Extract the [x, y] coordinate from the center of the cell holding the provided text.  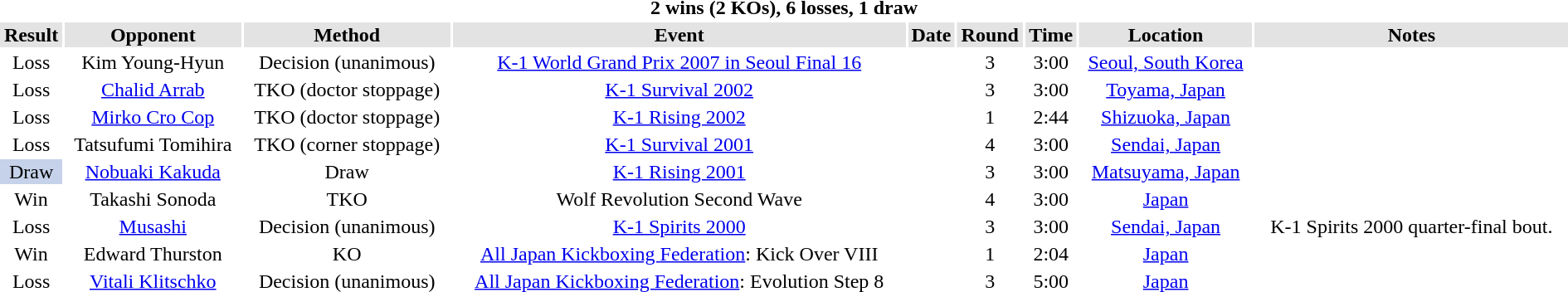
Matsuyama, Japan [1165, 172]
Seoul, South Korea [1165, 62]
Result [32, 35]
Notes [1412, 35]
Toyama, Japan [1165, 90]
Mirko Cro Cop [153, 117]
KO [347, 254]
K-1 Spirits 2000 quarter-final bout. [1412, 226]
Shizuoka, Japan [1165, 117]
Event [679, 35]
Location [1165, 35]
K-1 Spirits 2000 [679, 226]
Method [347, 35]
Time [1050, 35]
Tatsufumi Tomihira [153, 144]
Round [991, 35]
Wolf Revolution Second Wave [679, 199]
K-1 Rising 2001 [679, 172]
K-1 Rising 2002 [679, 117]
Nobuaki Kakuda [153, 172]
K-1 World Grand Prix 2007 in Seoul Final 16 [679, 62]
Musashi [153, 226]
Takashi Sonoda [153, 199]
2:04 [1050, 254]
TKO (corner stoppage) [347, 144]
K-1 Survival 2002 [679, 90]
2:44 [1050, 117]
Chalid Arrab [153, 90]
Kim Young-Hyun [153, 62]
K-1 Survival 2001 [679, 144]
Date [931, 35]
Edward Thurston [153, 254]
Opponent [153, 35]
All Japan Kickboxing Federation: Kick Over VIII [679, 254]
TKO [347, 199]
